For the text-containing cell, return its midpoint in [X, Y] coordinate format. 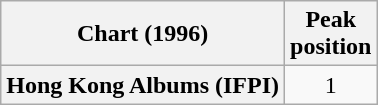
Chart (1996) [143, 34]
Peakposition [331, 34]
Hong Kong Albums (IFPI) [143, 85]
1 [331, 85]
